From the cell containing the given text, extract its center point as (x, y) coordinate. 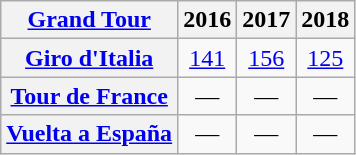
141 (208, 58)
156 (266, 58)
Grand Tour (90, 20)
125 (326, 58)
2016 (208, 20)
Vuelta a España (90, 134)
2017 (266, 20)
2018 (326, 20)
Giro d'Italia (90, 58)
Tour de France (90, 96)
